Scan for the cell matching the given text and deliver its (x, y) coordinate at center. 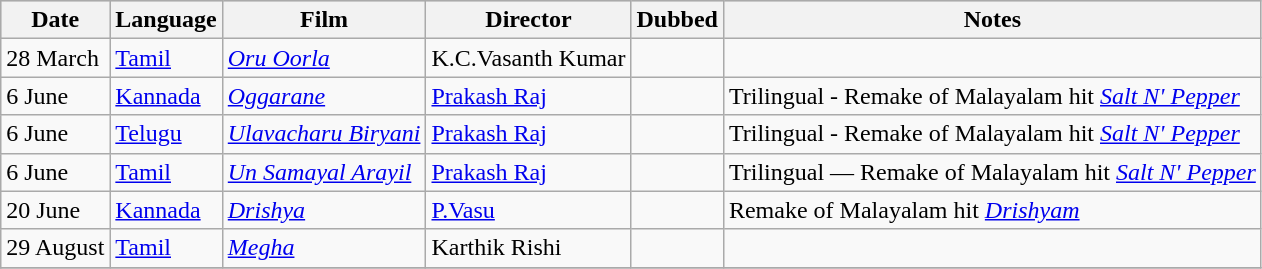
Director (528, 20)
Ulavacharu Biryani (324, 134)
Notes (992, 20)
Telugu (166, 134)
Trilingual — Remake of Malayalam hit Salt N' Pepper (992, 172)
Drishya (324, 210)
Date (56, 20)
Karthik Rishi (528, 248)
Oru Oorla (324, 58)
29 August (56, 248)
Language (166, 20)
20 June (56, 210)
Dubbed (677, 20)
Remake of Malayalam hit Drishyam (992, 210)
Film (324, 20)
P.Vasu (528, 210)
Un Samayal Arayil (324, 172)
K.C.Vasanth Kumar (528, 58)
Oggarane (324, 96)
28 March (56, 58)
Megha (324, 248)
